Scan for the cell matching the given text and deliver its (x, y) coordinate at center. 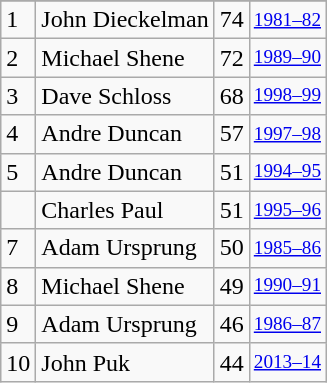
3 (18, 96)
4 (18, 134)
1985–86 (287, 248)
9 (18, 324)
1990–91 (287, 286)
10 (18, 362)
44 (232, 362)
7 (18, 248)
Dave Schloss (125, 96)
1994–95 (287, 172)
1997–98 (287, 134)
8 (18, 286)
74 (232, 20)
1989–90 (287, 58)
John Puk (125, 362)
49 (232, 286)
Charles Paul (125, 210)
2 (18, 58)
72 (232, 58)
1998–99 (287, 96)
50 (232, 248)
1986–87 (287, 324)
2013–14 (287, 362)
57 (232, 134)
1 (18, 20)
46 (232, 324)
68 (232, 96)
5 (18, 172)
1981–82 (287, 20)
1995–96 (287, 210)
John Dieckelman (125, 20)
